Return [X, Y] of the center of cell containing provided text 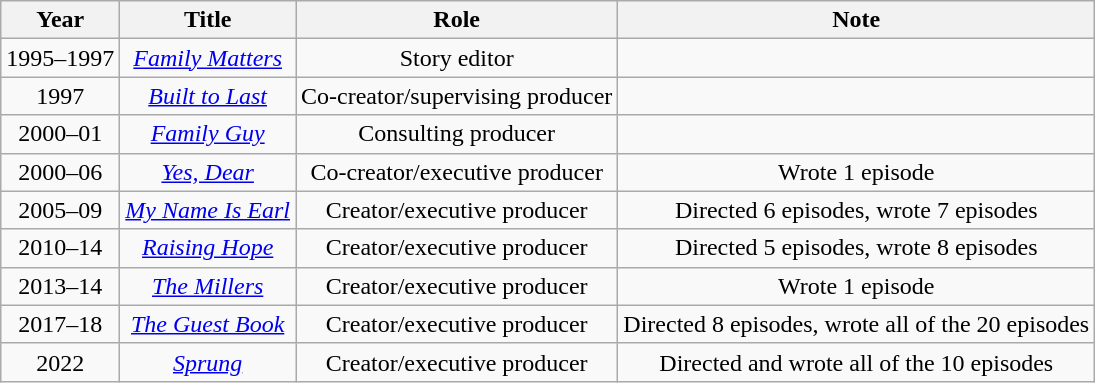
Yes, Dear [208, 172]
My Name Is Earl [208, 210]
Co-creator/supervising producer [457, 96]
Note [856, 20]
Family Matters [208, 58]
Consulting producer [457, 134]
Family Guy [208, 134]
2022 [60, 362]
Title [208, 20]
Built to Last [208, 96]
Directed 5 episodes, wrote 8 episodes [856, 248]
Year [60, 20]
Directed 8 episodes, wrote all of the 20 episodes [856, 324]
2017–18 [60, 324]
2000–06 [60, 172]
2005–09 [60, 210]
Raising Hope [208, 248]
The Guest Book [208, 324]
Directed and wrote all of the 10 episodes [856, 362]
Co-creator/executive producer [457, 172]
The Millers [208, 286]
1997 [60, 96]
Story editor [457, 58]
2000–01 [60, 134]
2010–14 [60, 248]
2013–14 [60, 286]
Role [457, 20]
Directed 6 episodes, wrote 7 episodes [856, 210]
Sprung [208, 362]
1995–1997 [60, 58]
